Return (x, y) of the center of cell containing provided text 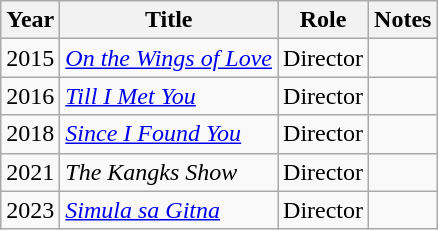
Simula sa Gitna (169, 210)
Since I Found You (169, 134)
2016 (30, 96)
2018 (30, 134)
Till I Met You (169, 96)
Year (30, 20)
2023 (30, 210)
2015 (30, 58)
2021 (30, 172)
Notes (403, 20)
Title (169, 20)
The Kangks Show (169, 172)
Role (324, 20)
On the Wings of Love (169, 58)
